Capture the cell that displays the provided text and extract its (X, Y) central coordinate. 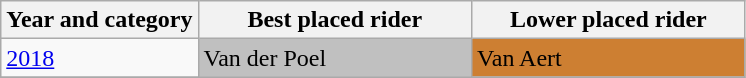
2018 (100, 58)
Van der Poel (335, 58)
Year and category (100, 20)
Lower placed rider (609, 20)
Van Aert (609, 58)
Best placed rider (335, 20)
